Find where the given text appears and provide that cell's center as (x, y) coordinate. 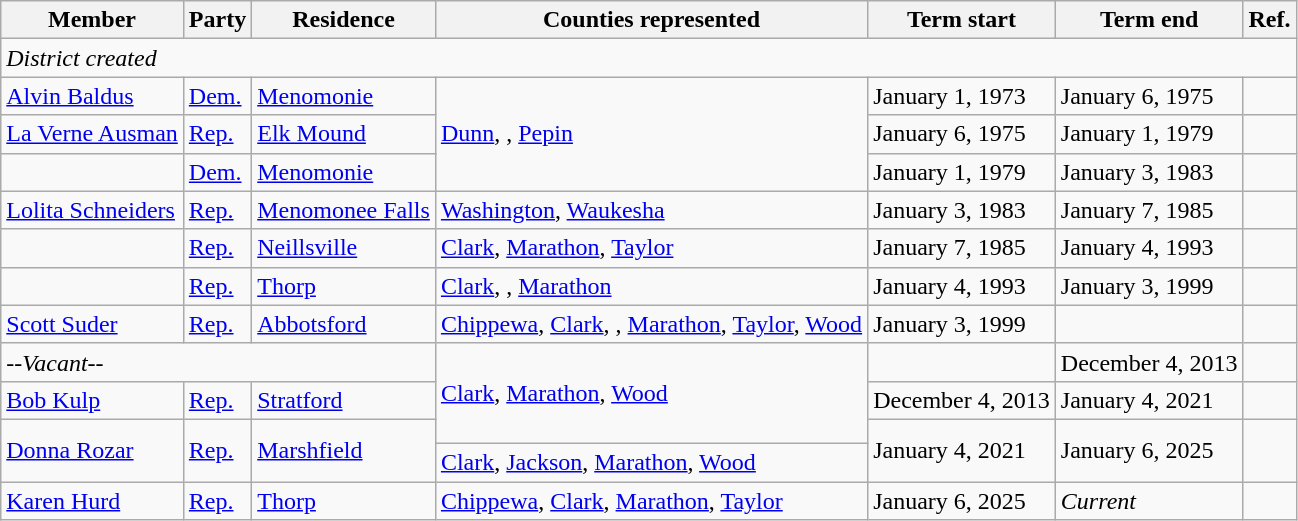
Menomonee Falls (344, 210)
Ref. (1270, 20)
Chippewa, Clark, , Marathon, Taylor, Wood (651, 324)
Elk Mound (344, 134)
Residence (344, 20)
Stratford (344, 400)
Washington, Waukesha (651, 210)
Dunn, , Pepin (651, 134)
La Verne Ausman (92, 134)
Clark, Marathon, Wood (651, 393)
District created (648, 58)
Marshfield (344, 450)
Karen Hurd (92, 501)
Clark, Jackson, Marathon, Wood (651, 462)
Clark, , Marathon (651, 286)
Current (1149, 501)
Bob Kulp (92, 400)
Party (217, 20)
Clark, Marathon, Taylor (651, 248)
--Vacant-- (218, 362)
Lolita Schneiders (92, 210)
Term end (1149, 20)
Counties represented (651, 20)
Term start (962, 20)
Member (92, 20)
Scott Suder (92, 324)
Neillsville (344, 248)
Donna Rozar (92, 450)
Chippewa, Clark, Marathon, Taylor (651, 501)
Abbotsford (344, 324)
January 1, 1973 (962, 96)
Alvin Baldus (92, 96)
